Determine the (x, y) coordinate at the center of the cell enclosing the given text.  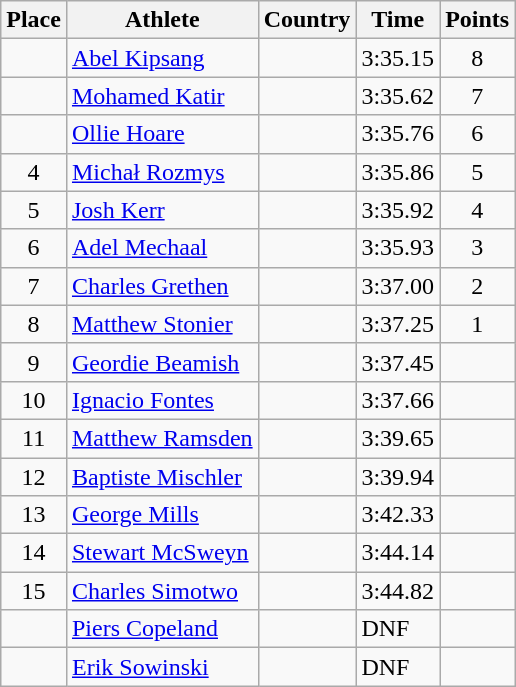
3:44.82 (398, 591)
Piers Copeland (162, 629)
Matthew Stonier (162, 324)
Adel Mechaal (162, 248)
Josh Kerr (162, 210)
Matthew Ramsden (162, 438)
3:35.62 (398, 96)
3:35.76 (398, 134)
11 (34, 438)
Country (307, 20)
13 (34, 515)
12 (34, 477)
Michał Rozmys (162, 172)
2 (478, 286)
3:39.65 (398, 438)
Time (398, 20)
14 (34, 553)
15 (34, 591)
9 (34, 362)
Charles Grethen (162, 286)
3:37.00 (398, 286)
3:42.33 (398, 515)
3:37.45 (398, 362)
10 (34, 400)
3:39.94 (398, 477)
3 (478, 248)
3:37.66 (398, 400)
George Mills (162, 515)
Place (34, 20)
3:35.93 (398, 248)
Baptiste Mischler (162, 477)
Points (478, 20)
1 (478, 324)
Erik Sowinski (162, 667)
3:44.14 (398, 553)
3:37.25 (398, 324)
Charles Simotwo (162, 591)
Stewart McSweyn (162, 553)
3:35.92 (398, 210)
Ollie Hoare (162, 134)
3:35.15 (398, 58)
Mohamed Katir (162, 96)
3:35.86 (398, 172)
Abel Kipsang (162, 58)
Geordie Beamish (162, 362)
Ignacio Fontes (162, 400)
Athlete (162, 20)
